Provide the (X, Y) coordinate of the cell's center where the given text is located.  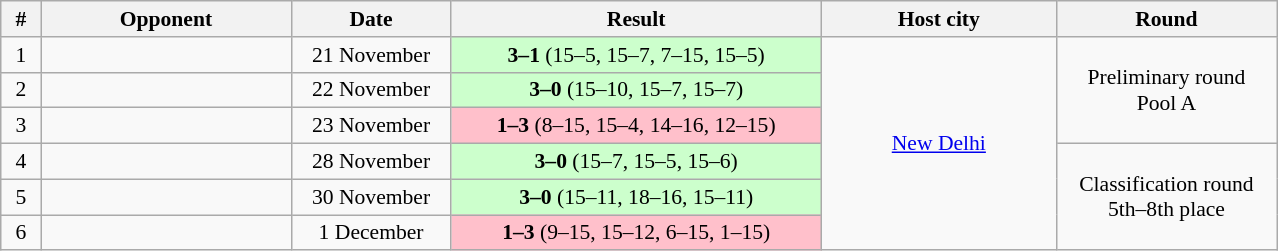
1 (21, 55)
Classification round 5th–8th place (1166, 198)
4 (21, 162)
Date (371, 19)
Preliminary roundPool A (1166, 90)
1–3 (8–15, 15–4, 14–16, 12–15) (636, 126)
5 (21, 197)
23 November (371, 126)
3–0 (15–11, 18–16, 15–11) (636, 197)
1–3 (9–15, 15–12, 6–15, 1–15) (636, 233)
Round (1166, 19)
3 (21, 126)
2 (21, 90)
New Delhi (938, 144)
Opponent (166, 19)
Result (636, 19)
3–0 (15–7, 15–5, 15–6) (636, 162)
3–1 (15–5, 15–7, 7–15, 15–5) (636, 55)
1 December (371, 233)
3–0 (15–10, 15–7, 15–7) (636, 90)
# (21, 19)
Host city (938, 19)
21 November (371, 55)
22 November (371, 90)
28 November (371, 162)
6 (21, 233)
30 November (371, 197)
